Pinpoint the cell where the given text exists, returning its [x, y] midpoint coordinate. 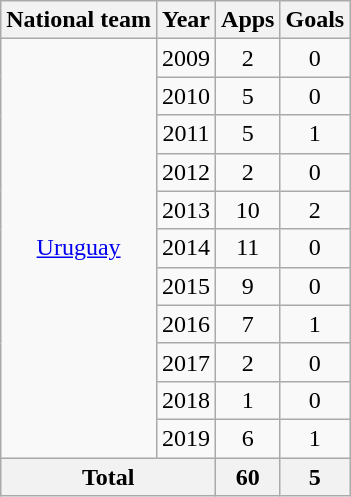
7 [248, 324]
2012 [186, 172]
Total [108, 477]
2016 [186, 324]
2015 [186, 286]
Apps [248, 20]
2010 [186, 96]
2011 [186, 134]
2017 [186, 362]
9 [248, 286]
Year [186, 20]
National team [79, 20]
2013 [186, 210]
Uruguay [79, 248]
10 [248, 210]
Goals [315, 20]
11 [248, 248]
2019 [186, 438]
60 [248, 477]
2014 [186, 248]
2009 [186, 58]
2018 [186, 400]
6 [248, 438]
